Find where the given text appears and provide that cell's center as [X, Y] coordinate. 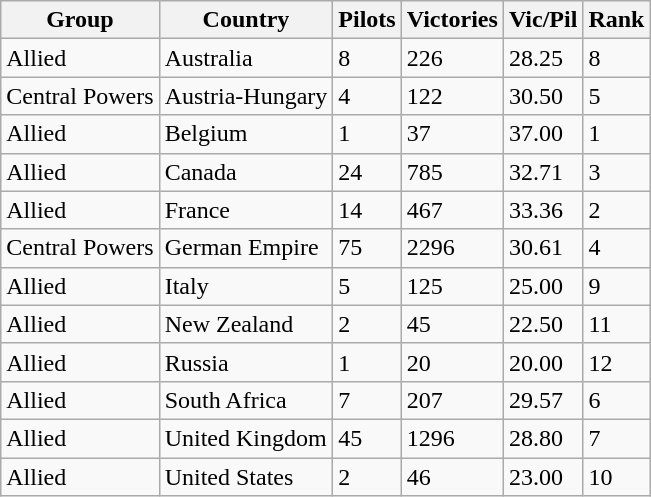
24 [367, 172]
125 [452, 286]
75 [367, 248]
2296 [452, 248]
Russia [246, 362]
United States [246, 477]
22.50 [543, 324]
Canada [246, 172]
30.50 [543, 96]
28.80 [543, 438]
207 [452, 400]
Country [246, 20]
10 [616, 477]
Belgium [246, 134]
3 [616, 172]
28.25 [543, 58]
France [246, 210]
Group [80, 20]
6 [616, 400]
23.00 [543, 477]
37.00 [543, 134]
Australia [246, 58]
United Kingdom [246, 438]
11 [616, 324]
Italy [246, 286]
9 [616, 286]
30.61 [543, 248]
Rank [616, 20]
South Africa [246, 400]
New Zealand [246, 324]
14 [367, 210]
785 [452, 172]
46 [452, 477]
33.36 [543, 210]
20.00 [543, 362]
German Empire [246, 248]
1296 [452, 438]
12 [616, 362]
Vic/Pil [543, 20]
122 [452, 96]
20 [452, 362]
Victories [452, 20]
467 [452, 210]
29.57 [543, 400]
32.71 [543, 172]
Austria-Hungary [246, 96]
37 [452, 134]
226 [452, 58]
Pilots [367, 20]
25.00 [543, 286]
